Provide the (x, y) coordinate of the cell's center where the given text is located.  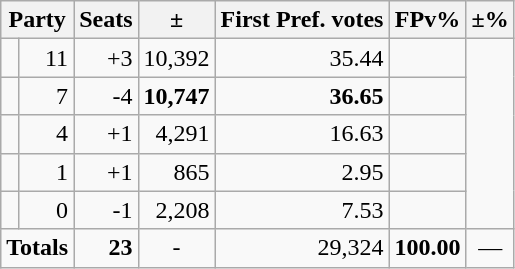
-4 (106, 96)
Totals (38, 248)
± (176, 20)
11 (46, 58)
1 (46, 172)
865 (176, 172)
23 (106, 248)
-1 (106, 210)
100.00 (428, 248)
0 (46, 210)
2.95 (302, 172)
29,324 (302, 248)
4 (46, 134)
10,747 (176, 96)
35.44 (302, 58)
— (490, 248)
Seats (106, 20)
36.65 (302, 96)
4,291 (176, 134)
- (176, 248)
7.53 (302, 210)
+3 (106, 58)
First Pref. votes (302, 20)
2,208 (176, 210)
16.63 (302, 134)
10,392 (176, 58)
Party (38, 20)
±% (490, 20)
FPv% (428, 20)
7 (46, 96)
